Output the (x, y) coordinate of the center of the cell containing the given text.  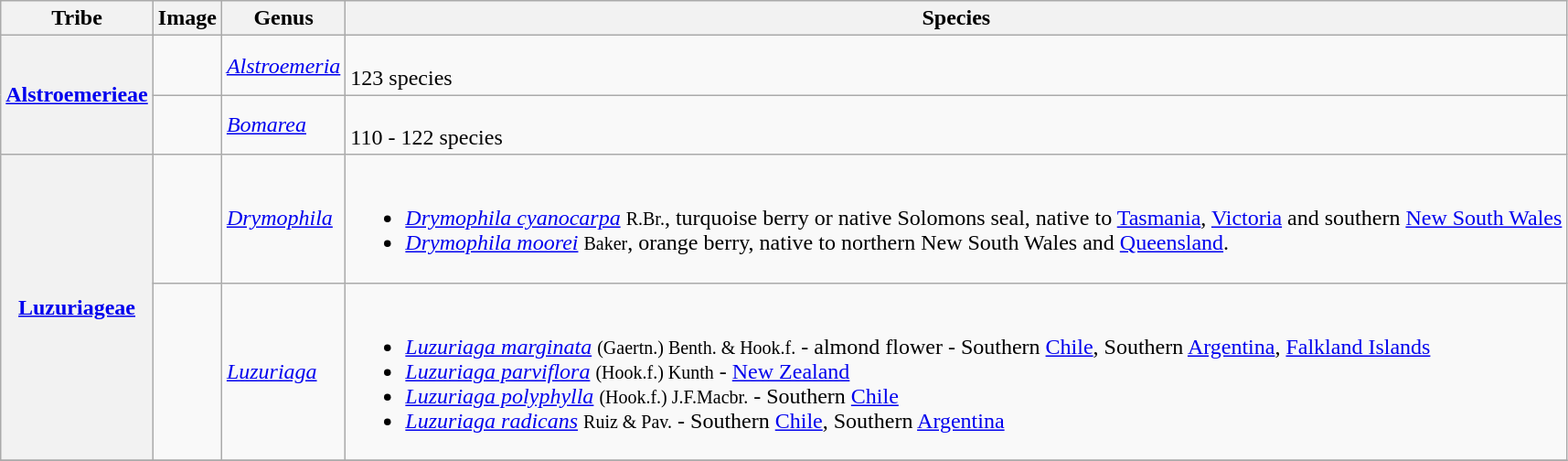
Tribe (77, 18)
Alstroemerieae (77, 95)
Species (956, 18)
Alstroemeria (283, 66)
Drymophila (283, 219)
123 species (956, 66)
Image (187, 18)
Bomarea (283, 124)
110 - 122 species (956, 124)
Genus (283, 18)
Luzuriaga (283, 371)
Luzuriageae (77, 307)
